Detect which cell encompasses the target text, then output its (x, y) center coordinate. 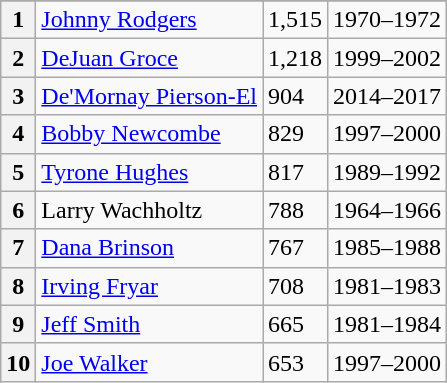
904 (294, 96)
DeJuan Groce (150, 58)
4 (18, 134)
Joe Walker (150, 362)
1981–1984 (388, 324)
653 (294, 362)
Jeff Smith (150, 324)
767 (294, 248)
2 (18, 58)
665 (294, 324)
5 (18, 172)
Dana Brinson (150, 248)
De'Mornay Pierson-El (150, 96)
10 (18, 362)
Bobby Newcombe (150, 134)
788 (294, 210)
1,218 (294, 58)
1981–1983 (388, 286)
1999–2002 (388, 58)
6 (18, 210)
817 (294, 172)
1 (18, 20)
1989–1992 (388, 172)
829 (294, 134)
8 (18, 286)
9 (18, 324)
Irving Fryar (150, 286)
708 (294, 286)
1970–1972 (388, 20)
1,515 (294, 20)
3 (18, 96)
1985–1988 (388, 248)
Johnny Rodgers (150, 20)
7 (18, 248)
Larry Wachholtz (150, 210)
2014–2017 (388, 96)
1964–1966 (388, 210)
Tyrone Hughes (150, 172)
